Search for the cell housing the specified text and yield its (X, Y) center coordinate. 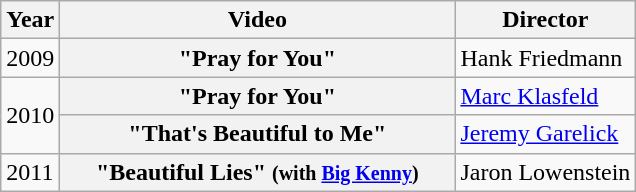
Video (258, 20)
Director (546, 20)
2009 (30, 58)
Jeremy Garelick (546, 134)
Year (30, 20)
Hank Friedmann (546, 58)
"That's Beautiful to Me" (258, 134)
2011 (30, 172)
Marc Klasfeld (546, 96)
Jaron Lowenstein (546, 172)
"Beautiful Lies" (with Big Kenny) (258, 172)
2010 (30, 115)
